Extract the (x, y) coordinate from the center of the cell holding the provided text.  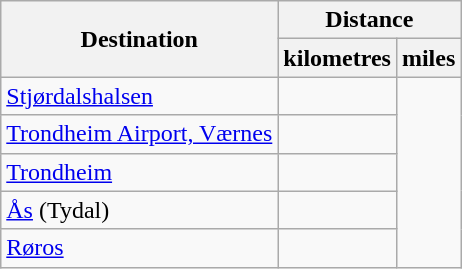
Distance (370, 20)
Trondheim Airport, Værnes (140, 134)
miles (428, 58)
Røros (140, 248)
Destination (140, 39)
kilometres (338, 58)
Stjørdalshalsen (140, 96)
Trondheim (140, 172)
Ås (Tydal) (140, 210)
